Locate the cell with the specified text and output its [x, y] center coordinate. 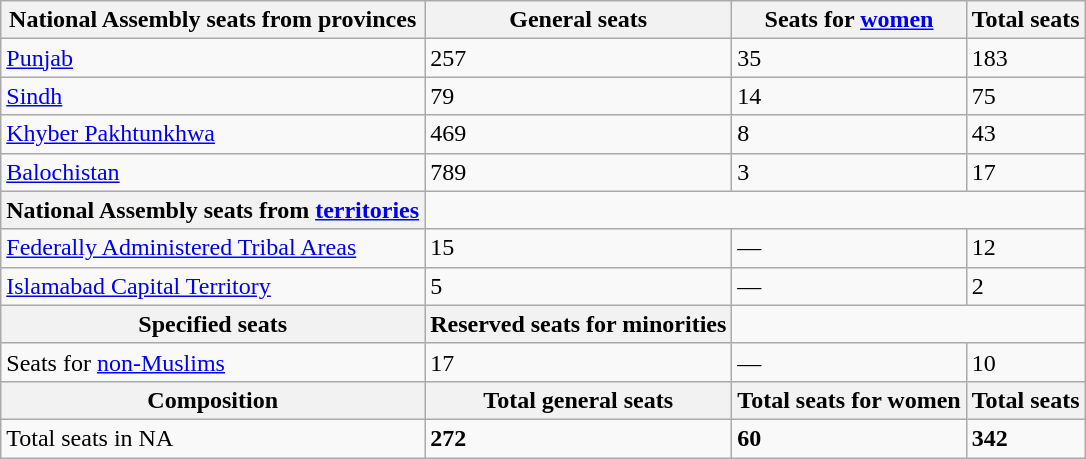
Punjab [213, 58]
Specified seats [213, 324]
15 [578, 248]
60 [849, 438]
79 [578, 96]
Total general seats [578, 400]
5 [578, 286]
342 [1026, 438]
Islamabad Capital Territory [213, 286]
272 [578, 438]
789 [578, 172]
10 [1026, 362]
35 [849, 58]
12 [1026, 248]
183 [1026, 58]
Balochistan [213, 172]
Reserved seats for minorities [578, 324]
8 [849, 134]
Seats for women [849, 20]
43 [1026, 134]
Total seats for women [849, 400]
National Assembly seats from provinces [213, 20]
469 [578, 134]
3 [849, 172]
Total seats in NA [213, 438]
2 [1026, 286]
257 [578, 58]
Federally Administered Tribal Areas [213, 248]
Seats for non-Muslims [213, 362]
General seats [578, 20]
14 [849, 96]
Composition [213, 400]
75 [1026, 96]
National Assembly seats from territories [213, 210]
Khyber Pakhtunkhwa [213, 134]
Sindh [213, 96]
